For the text-containing cell, return its midpoint in [X, Y] coordinate format. 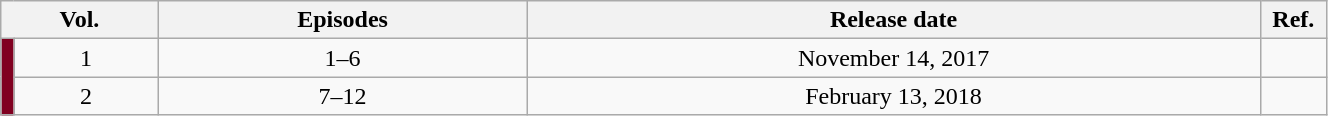
Release date [894, 20]
February 13, 2018 [894, 96]
Ref. [1293, 20]
2 [86, 96]
1 [86, 58]
7–12 [342, 96]
November 14, 2017 [894, 58]
Episodes [342, 20]
1–6 [342, 58]
Vol. [80, 20]
